Determine the (x, y) coordinate at the center of the cell enclosing the given text.  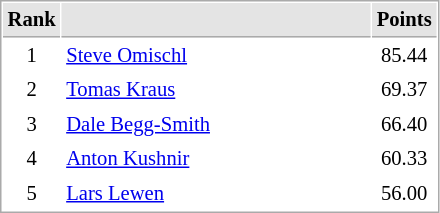
85.44 (404, 56)
4 (32, 158)
3 (32, 124)
2 (32, 90)
Points (404, 20)
1 (32, 56)
Rank (32, 20)
60.33 (404, 158)
Anton Kushnir (216, 158)
56.00 (404, 194)
5 (32, 194)
69.37 (404, 90)
Steve Omischl (216, 56)
Lars Lewen (216, 194)
Tomas Kraus (216, 90)
66.40 (404, 124)
Dale Begg-Smith (216, 124)
